Search for the cell housing the specified text and yield its (X, Y) center coordinate. 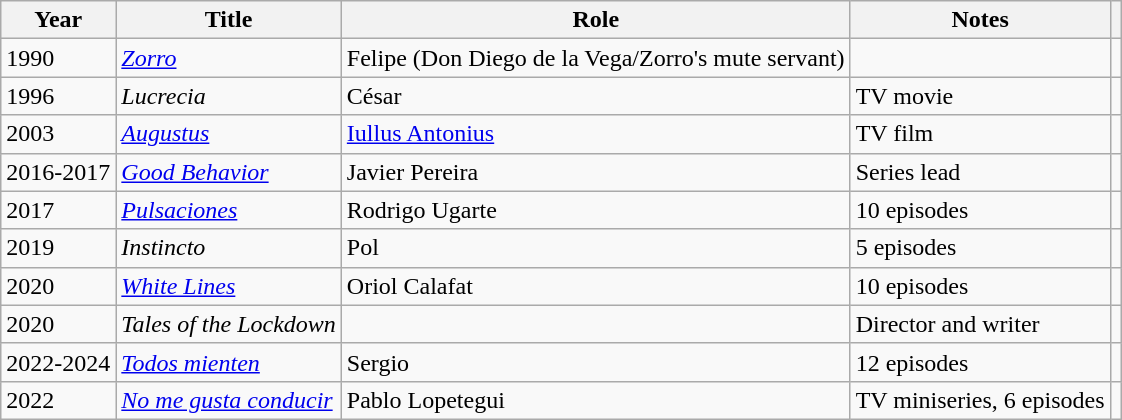
Javier Pereira (596, 172)
TV miniseries, 6 episodes (980, 400)
1990 (58, 58)
Oriol Calafat (596, 286)
TV film (980, 134)
Notes (980, 20)
2017 (58, 210)
Zorro (229, 58)
5 episodes (980, 248)
2022-2024 (58, 362)
Lucrecia (229, 96)
12 episodes (980, 362)
Instincto (229, 248)
Pulsaciones (229, 210)
2003 (58, 134)
Pablo Lopetegui (596, 400)
Sergio (596, 362)
Felipe (Don Diego de la Vega/Zorro's mute servant) (596, 58)
Year (58, 20)
Rodrigo Ugarte (596, 210)
1996 (58, 96)
Series lead (980, 172)
TV movie (980, 96)
No me gusta conducir (229, 400)
Tales of the Lockdown (229, 324)
Title (229, 20)
Good Behavior (229, 172)
Role (596, 20)
White Lines (229, 286)
César (596, 96)
Todos mienten (229, 362)
Pol (596, 248)
Director and writer (980, 324)
Iullus Antonius (596, 134)
2016-2017 (58, 172)
2022 (58, 400)
2019 (58, 248)
Augustus (229, 134)
